For the text-containing cell, return its midpoint in [x, y] coordinate format. 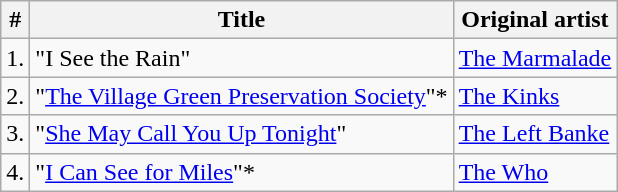
3. [16, 134]
Title [242, 20]
The Who [535, 172]
1. [16, 58]
"The Village Green Preservation Society"* [242, 96]
# [16, 20]
"I Can See for Miles"* [242, 172]
"She May Call You Up Tonight" [242, 134]
The Left Banke [535, 134]
4. [16, 172]
The Kinks [535, 96]
Original artist [535, 20]
"I See the Rain" [242, 58]
2. [16, 96]
The Marmalade [535, 58]
